Search for the cell housing the specified text and yield its [x, y] center coordinate. 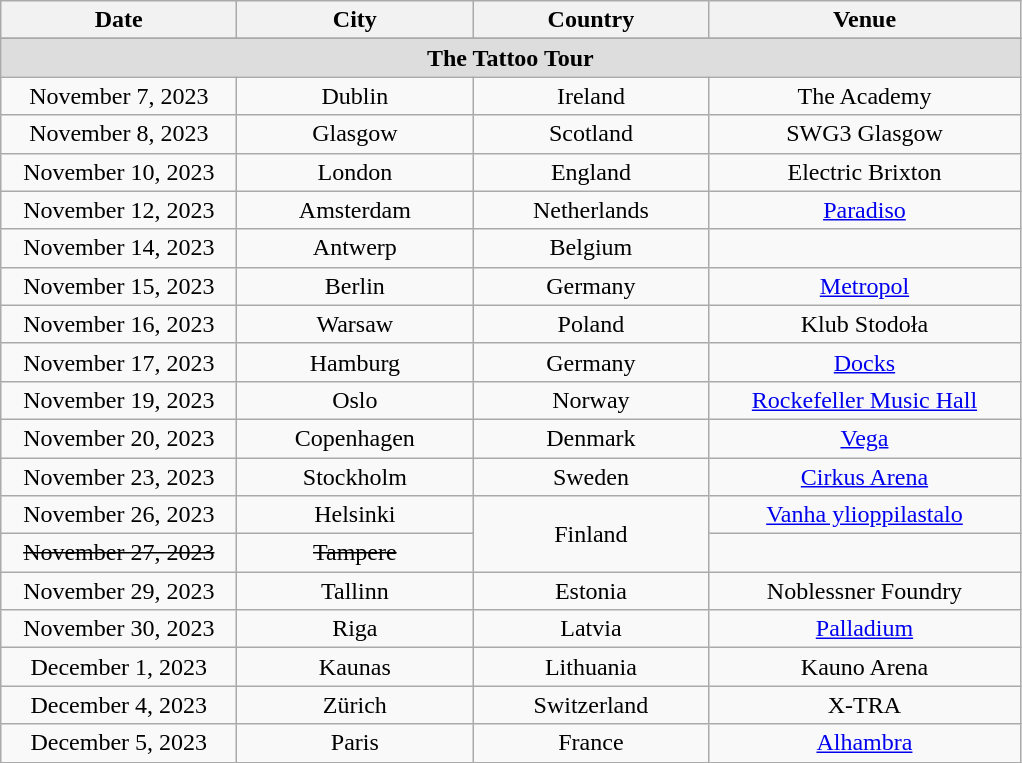
Noblessner Foundry [864, 591]
Sweden [591, 477]
Tallinn [355, 591]
Finland [591, 534]
November 17, 2023 [119, 362]
Warsaw [355, 324]
Kaunas [355, 667]
November 26, 2023 [119, 515]
November 8, 2023 [119, 134]
Paradiso [864, 210]
Palladium [864, 629]
Hamburg [355, 362]
November 16, 2023 [119, 324]
Latvia [591, 629]
Tampere [355, 553]
November 27, 2023 [119, 553]
November 20, 2023 [119, 438]
The Academy [864, 96]
Electric Brixton [864, 172]
Metropol [864, 286]
Estonia [591, 591]
London [355, 172]
Vanha ylioppilastalo [864, 515]
Cirkus Arena [864, 477]
Docks [864, 362]
The Tattoo Tour [510, 58]
Riga [355, 629]
Zürich [355, 705]
November 23, 2023 [119, 477]
X-TRA [864, 705]
November 15, 2023 [119, 286]
November 12, 2023 [119, 210]
Berlin [355, 286]
November 30, 2023 [119, 629]
Country [591, 20]
Lithuania [591, 667]
Belgium [591, 248]
Ireland [591, 96]
Rockefeller Music Hall [864, 400]
November 29, 2023 [119, 591]
Poland [591, 324]
Glasgow [355, 134]
Klub Stodoła [864, 324]
Date [119, 20]
Switzerland [591, 705]
Copenhagen [355, 438]
Helsinki [355, 515]
December 1, 2023 [119, 667]
December 5, 2023 [119, 743]
City [355, 20]
November 10, 2023 [119, 172]
December 4, 2023 [119, 705]
November 19, 2023 [119, 400]
France [591, 743]
Oslo [355, 400]
Norway [591, 400]
Alhambra [864, 743]
Denmark [591, 438]
Kauno Arena [864, 667]
Venue [864, 20]
England [591, 172]
Paris [355, 743]
Vega [864, 438]
SWG3 Glasgow [864, 134]
November 7, 2023 [119, 96]
November 14, 2023 [119, 248]
Amsterdam [355, 210]
Dublin [355, 96]
Antwerp [355, 248]
Stockholm [355, 477]
Netherlands [591, 210]
Scotland [591, 134]
